Determine the [X, Y] coordinate at the center of the cell enclosing the given text.  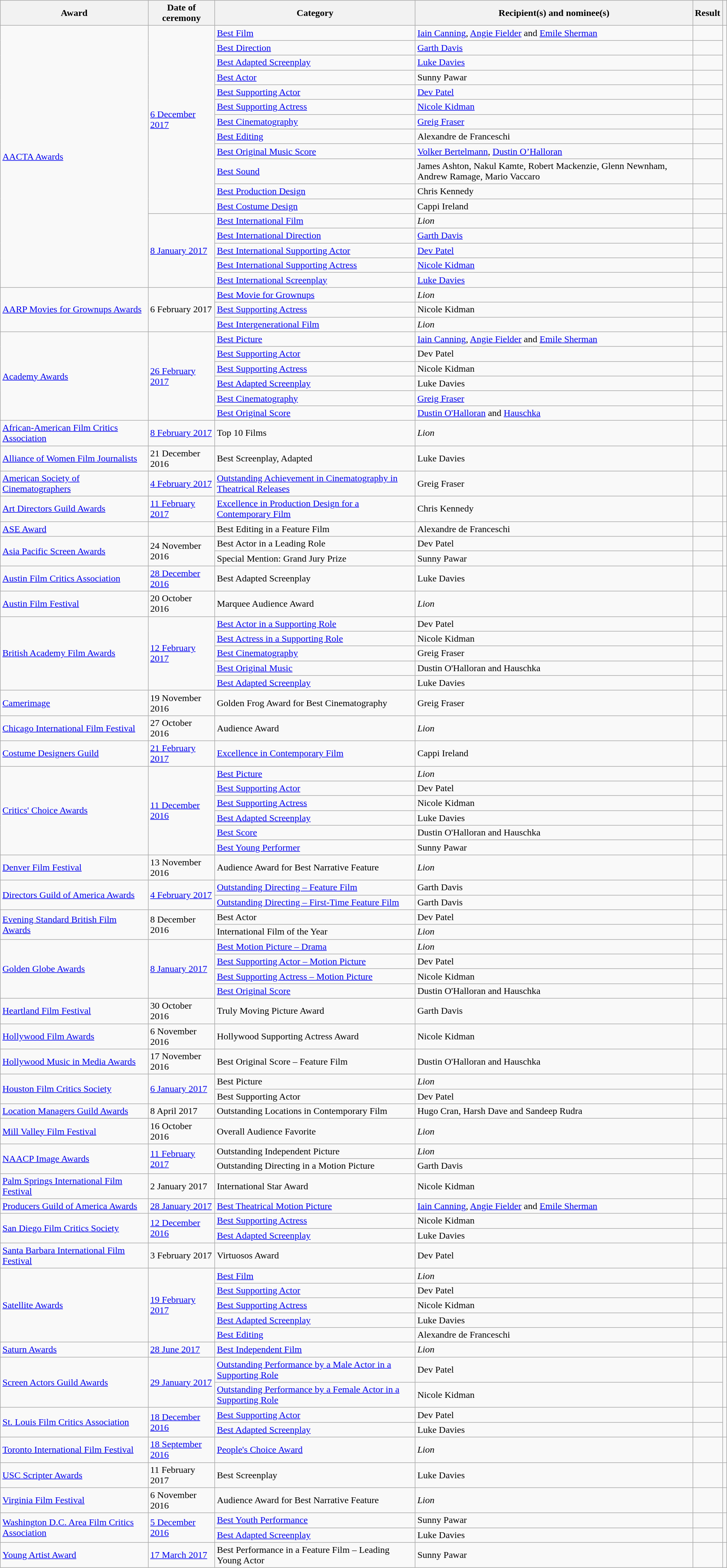
Outstanding Performance by a Female Actor in a Supporting Role [315, 1395]
Truly Moving Picture Award [315, 1011]
5 December 2016 [181, 1528]
Art Directors Guild Awards [75, 509]
Best Young Performer [315, 848]
Best Motion Picture – Drama [315, 947]
American Society of Cinematographers [75, 484]
12 December 2016 [181, 1228]
Chicago International Film Festival [75, 728]
Best Sound [315, 171]
British Academy Film Awards [75, 653]
Outstanding Directing – First-Time Feature Film [315, 902]
Heartland Film Festival [75, 1011]
Golden Frog Award for Best Cinematography [315, 703]
Producers Guild of America Awards [75, 1206]
Best Supporting Actress – Motion Picture [315, 976]
Result [708, 13]
Golden Globe Awards [75, 969]
27 October 2016 [181, 728]
Best Editing in a Feature Film [315, 529]
Best Actor in a Leading Role [315, 544]
Virtuosos Award [315, 1255]
29 January 2017 [181, 1382]
Outstanding Performance by a Male Actor in a Supporting Role [315, 1370]
17 March 2017 [181, 1555]
21 December 2016 [181, 458]
Mill Valley Film Festival [75, 1131]
Volker Bertelmann, Dustin O’Halloran [554, 151]
Recipient(s) and nominee(s) [554, 13]
Best Production Design [315, 191]
18 September 2016 [181, 1450]
Best Youth Performance [315, 1520]
AACTA Awards [75, 157]
Special Mention: Grand Jury Prize [315, 559]
Best Screenplay [315, 1475]
Best Supporting Actor – Motion Picture [315, 961]
6 January 2017 [181, 1089]
Best International Film [315, 221]
Best Original Score – Feature Film [315, 1062]
28 January 2017 [181, 1206]
Best International Supporting Actress [315, 265]
Saturn Awards [75, 1350]
USC Scripter Awards [75, 1475]
8 February 2017 [181, 433]
James Ashton, Nakul Kamte, Robert Mackenzie, Glenn Newnham, Andrew Ramage, Mario Vaccaro [554, 171]
ASE Award [75, 529]
6 February 2017 [181, 310]
Screen Actors Guild Awards [75, 1382]
Best Costume Design [315, 206]
8 December 2016 [181, 924]
Best Intergenerational Film [315, 324]
8 April 2017 [181, 1111]
Hugo Cran, Harsh Dave and Sandeep Rudra [554, 1111]
Best Actor in a Supporting Role [315, 624]
Award [75, 13]
AARP Movies for Grownups Awards [75, 310]
Hollywood Music in Media Awards [75, 1062]
19 February 2017 [181, 1305]
Location Managers Guild Awards [75, 1111]
Young Artist Award [75, 1555]
6 December 2017 [181, 120]
NAACP Image Awards [75, 1159]
Date of ceremony [181, 13]
Best Theatrical Motion Picture [315, 1206]
Overall Audience Favorite [315, 1131]
28 June 2017 [181, 1350]
Santa Barbara International Film Festival [75, 1255]
17 November 2016 [181, 1062]
Marquee Audience Award [315, 604]
Virginia Film Festival [75, 1500]
Palm Springs International Film Festival [75, 1186]
Austin Film Critics Association [75, 579]
21 February 2017 [181, 754]
Best Direction [315, 48]
International Film of the Year [315, 932]
Category [315, 13]
Costume Designers Guild [75, 754]
Best International Direction [315, 236]
Excellence in Contemporary Film [315, 754]
12 February 2017 [181, 653]
International Star Award [315, 1186]
Denver Film Festival [75, 868]
20 October 2016 [181, 604]
Best Movie for Grownups [315, 295]
2 January 2017 [181, 1186]
Outstanding Directing in a Motion Picture [315, 1166]
Outstanding Directing – Feature Film [315, 888]
16 October 2016 [181, 1131]
13 November 2016 [181, 868]
11 December 2016 [181, 810]
Outstanding Achievement in Cinematography in Theatrical Releases [315, 484]
26 February 2017 [181, 376]
Toronto International Film Festival [75, 1450]
Critics' Choice Awards [75, 810]
Camerimage [75, 703]
24 November 2016 [181, 551]
Hollywood Film Awards [75, 1036]
18 December 2016 [181, 1422]
Academy Awards [75, 376]
Satellite Awards [75, 1305]
Best Independent Film [315, 1350]
Best Actress in a Supporting Role [315, 639]
Alliance of Women Film Journalists [75, 458]
30 October 2016 [181, 1011]
Austin Film Festival [75, 604]
19 November 2016 [181, 703]
People's Choice Award [315, 1450]
Best International Supporting Actor [315, 251]
Top 10 Films [315, 433]
Hollywood Supporting Actress Award [315, 1036]
Audience Award [315, 728]
Best Screenplay, Adapted [315, 458]
Outstanding Independent Picture [315, 1151]
Washington D.C. Area Film Critics Association [75, 1528]
28 December 2016 [181, 579]
St. Louis Film Critics Association [75, 1422]
African-American Film Critics Association [75, 433]
Best Performance in a Feature Film – Leading Young Actor [315, 1555]
Best Original Music Score [315, 151]
Directors Guild of America Awards [75, 895]
Houston Film Critics Society [75, 1089]
Excellence in Production Design for a Contemporary Film [315, 509]
San Diego Film Critics Society [75, 1228]
Asia Pacific Screen Awards [75, 551]
Evening Standard British Film Awards [75, 924]
Best Score [315, 833]
Best Original Music [315, 668]
Best International Screenplay [315, 280]
3 February 2017 [181, 1255]
Outstanding Locations in Contemporary Film [315, 1111]
